Output the (x, y) coordinate of the center of the cell containing the given text.  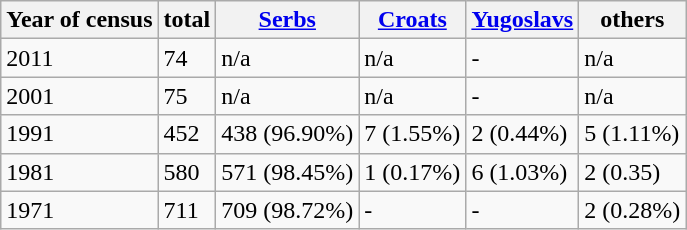
2 (0.44%) (522, 134)
Yugoslavs (522, 20)
5 (1.11%) (632, 134)
7 (1.55%) (412, 134)
Serbs (288, 20)
2011 (80, 58)
1971 (80, 210)
438 (96.90%) (288, 134)
75 (187, 96)
1 (0.17%) (412, 172)
1991 (80, 134)
total (187, 20)
2 (0.35) (632, 172)
452 (187, 134)
709 (98.72%) (288, 210)
1981 (80, 172)
2 (0.28%) (632, 210)
6 (1.03%) (522, 172)
Croats (412, 20)
571 (98.45%) (288, 172)
Year of census (80, 20)
2001 (80, 96)
580 (187, 172)
74 (187, 58)
711 (187, 210)
others (632, 20)
